Search for the cell housing the specified text and yield its (X, Y) center coordinate. 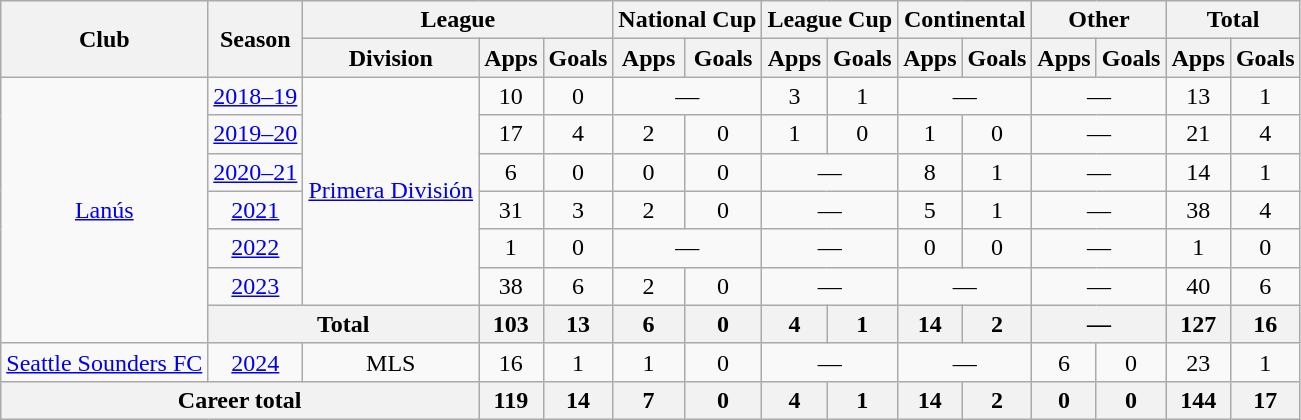
National Cup (688, 20)
Division (391, 58)
Seattle Sounders FC (104, 362)
2020–21 (256, 172)
Season (256, 39)
23 (1198, 362)
7 (649, 400)
Other (1099, 20)
MLS (391, 362)
40 (1198, 286)
10 (511, 96)
2023 (256, 286)
8 (930, 172)
Club (104, 39)
2024 (256, 362)
League Cup (830, 20)
Lanús (104, 210)
Career total (240, 400)
2018–19 (256, 96)
2021 (256, 210)
119 (511, 400)
Continental (965, 20)
Primera División (391, 191)
5 (930, 210)
2019–20 (256, 134)
31 (511, 210)
2022 (256, 248)
127 (1198, 324)
League (458, 20)
103 (511, 324)
21 (1198, 134)
144 (1198, 400)
